For the text-containing cell, return its midpoint in (X, Y) coordinate format. 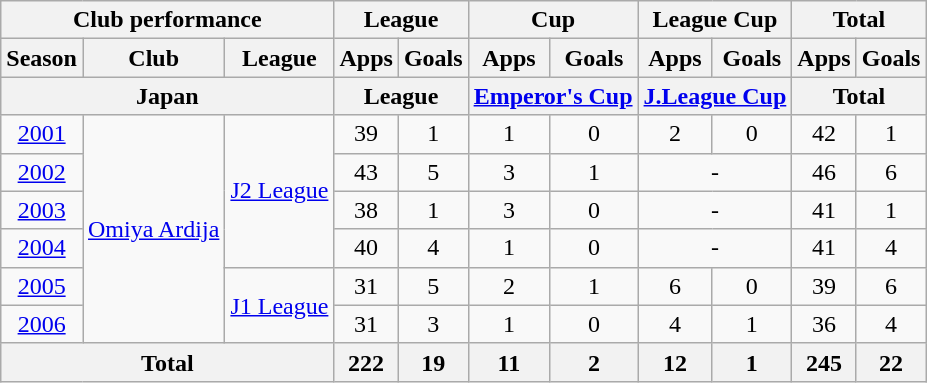
2003 (42, 210)
245 (824, 362)
36 (824, 324)
2005 (42, 286)
11 (509, 362)
Club (153, 58)
J.League Cup (715, 96)
2004 (42, 248)
38 (366, 210)
Cup (553, 20)
J2 League (280, 191)
2002 (42, 172)
42 (824, 134)
Emperor's Cup (553, 96)
43 (366, 172)
19 (433, 362)
League Cup (715, 20)
22 (891, 362)
46 (824, 172)
Omiya Ardija (153, 229)
40 (366, 248)
2006 (42, 324)
Japan (168, 96)
Season (42, 58)
222 (366, 362)
Club performance (168, 20)
J1 League (280, 305)
2001 (42, 134)
12 (675, 362)
